Provide the (x, y) coordinate of the cell's center where the given text is located.  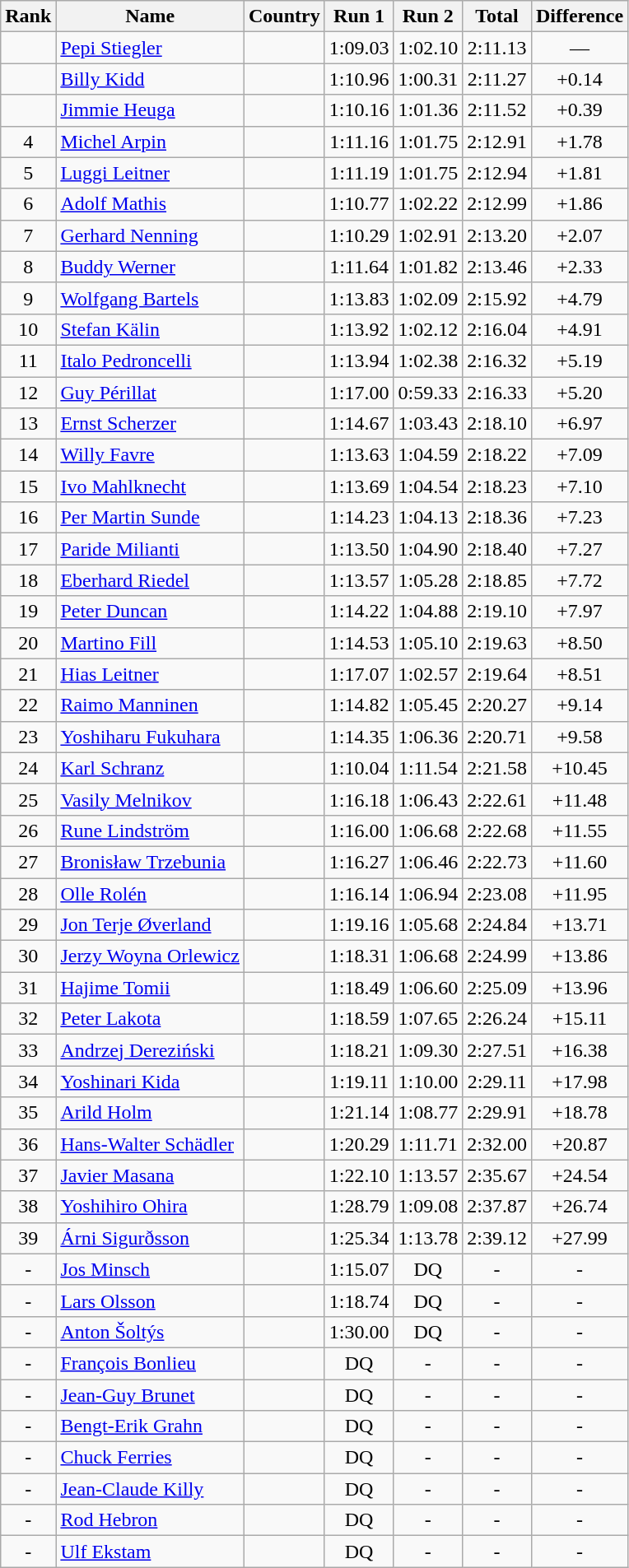
33 (28, 1050)
1:05.68 (428, 925)
Martino Fill (150, 643)
1:05.10 (428, 643)
10 (28, 329)
Difference (580, 16)
1:06.46 (428, 862)
1:02.38 (428, 361)
Pepi Stiegler (150, 48)
1:11.71 (428, 1144)
11 (28, 361)
+9.14 (580, 705)
1:02.10 (428, 48)
29 (28, 925)
1:17.00 (359, 393)
+4.79 (580, 298)
4 (28, 142)
1:05.28 (428, 580)
Bronisław Trzebunia (150, 862)
Jos Minsch (150, 1269)
2:20.71 (497, 737)
1:14.67 (359, 424)
Jean-Claude Killy (150, 1489)
1:05.45 (428, 705)
0:59.33 (428, 393)
1:10.04 (359, 768)
Bengt-Erik Grahn (150, 1426)
Ivo Mahlknecht (150, 486)
2:18.10 (497, 424)
+2.07 (580, 235)
Per Martin Sunde (150, 518)
Country (284, 16)
1:09.30 (428, 1050)
+7.10 (580, 486)
15 (28, 486)
1:10.16 (359, 110)
22 (28, 705)
Rune Lindström (150, 831)
Raimo Manninen (150, 705)
+4.91 (580, 329)
1:02.91 (428, 235)
Jean-Guy Brunet (150, 1395)
Karl Schranz (150, 768)
+11.95 (580, 893)
31 (28, 988)
1:13.63 (359, 455)
32 (28, 1019)
1:18.21 (359, 1050)
1:16.00 (359, 831)
+24.54 (580, 1175)
2:37.87 (497, 1207)
+15.11 (580, 1019)
1:14.53 (359, 643)
1:04.90 (428, 549)
+18.78 (580, 1113)
25 (28, 799)
2:23.08 (497, 893)
+7.72 (580, 580)
2:12.94 (497, 173)
+11.48 (580, 799)
1:18.49 (359, 988)
1:00.31 (428, 79)
+5.19 (580, 361)
Rod Hebron (150, 1520)
+27.99 (580, 1238)
2:29.91 (497, 1113)
2:13.46 (497, 267)
+11.55 (580, 831)
1:22.10 (359, 1175)
2:22.73 (497, 862)
Peter Duncan (150, 612)
2:16.33 (497, 393)
1:11.54 (428, 768)
1:06.60 (428, 988)
1:30.00 (359, 1332)
2:16.04 (497, 329)
1:04.13 (428, 518)
1:02.12 (428, 329)
2:22.68 (497, 831)
24 (28, 768)
1:10.77 (359, 204)
7 (28, 235)
1:06.36 (428, 737)
Run 1 (359, 16)
1:20.29 (359, 1144)
+16.38 (580, 1050)
1:19.11 (359, 1082)
1:09.08 (428, 1207)
2:16.32 (497, 361)
Yoshinari Kida (150, 1082)
— (580, 48)
1:16.18 (359, 799)
+26.74 (580, 1207)
21 (28, 674)
Guy Périllat (150, 393)
+9.58 (580, 737)
2:18.22 (497, 455)
2:18.85 (497, 580)
Hajime Tomii (150, 988)
2:13.20 (497, 235)
Adolf Mathis (150, 204)
1:14.23 (359, 518)
1:18.31 (359, 956)
Yoshiharu Fukuhara (150, 737)
1:02.22 (428, 204)
2:39.12 (497, 1238)
+7.23 (580, 518)
2:18.23 (497, 486)
+8.50 (580, 643)
Hias Leitner (150, 674)
1:28.79 (359, 1207)
+17.98 (580, 1082)
Name (150, 16)
20 (28, 643)
Gerhard Nenning (150, 235)
2:18.36 (497, 518)
Lars Olsson (150, 1300)
2:15.92 (497, 298)
1:21.14 (359, 1113)
1:04.59 (428, 455)
1:14.35 (359, 737)
2:24.99 (497, 956)
1:13.92 (359, 329)
1:10.00 (428, 1082)
2:19.63 (497, 643)
1:16.27 (359, 862)
2:18.40 (497, 549)
1:04.54 (428, 486)
30 (28, 956)
26 (28, 831)
+5.20 (580, 393)
Olle Rolén (150, 893)
Michel Arpin (150, 142)
1:08.77 (428, 1113)
2:26.24 (497, 1019)
2:29.11 (497, 1082)
2:35.67 (497, 1175)
Wolfgang Bartels (150, 298)
2:11.52 (497, 110)
1:09.03 (359, 48)
+7.09 (580, 455)
1:15.07 (359, 1269)
35 (28, 1113)
Hans-Walter Schädler (150, 1144)
36 (28, 1144)
Ulf Ekstam (150, 1552)
2:27.51 (497, 1050)
39 (28, 1238)
1:13.83 (359, 298)
Chuck Ferries (150, 1458)
Árni Sigurðsson (150, 1238)
+6.97 (580, 424)
1:06.94 (428, 893)
34 (28, 1082)
1:13.78 (428, 1238)
+20.87 (580, 1144)
1:11.16 (359, 142)
Run 2 (428, 16)
1:19.16 (359, 925)
1:13.94 (359, 361)
38 (28, 1207)
Italo Pedroncelli (150, 361)
37 (28, 1175)
+1.81 (580, 173)
+1.86 (580, 204)
2:20.27 (497, 705)
12 (28, 393)
Paride Milianti (150, 549)
François Bonlieu (150, 1363)
Stefan Kälin (150, 329)
Ernst Scherzer (150, 424)
2:19.64 (497, 674)
2:32.00 (497, 1144)
Jon Terje Øverland (150, 925)
1:01.36 (428, 110)
Vasily Melnikov (150, 799)
2:12.99 (497, 204)
+7.27 (580, 549)
+13.96 (580, 988)
28 (28, 893)
1:04.88 (428, 612)
1:03.43 (428, 424)
1:25.34 (359, 1238)
5 (28, 173)
Javier Masana (150, 1175)
1:14.82 (359, 705)
13 (28, 424)
Total (497, 16)
14 (28, 455)
2:11.27 (497, 79)
+0.39 (580, 110)
Jerzy Woyna Orlewicz (150, 956)
1:11.64 (359, 267)
2:12.91 (497, 142)
1:06.43 (428, 799)
1:01.82 (428, 267)
+13.71 (580, 925)
23 (28, 737)
16 (28, 518)
1:18.74 (359, 1300)
1:02.09 (428, 298)
Buddy Werner (150, 267)
17 (28, 549)
1:13.50 (359, 549)
9 (28, 298)
+0.14 (580, 79)
Willy Favre (150, 455)
2:11.13 (497, 48)
1:13.69 (359, 486)
Arild Holm (150, 1113)
+13.86 (580, 956)
1:17.07 (359, 674)
+1.78 (580, 142)
Yoshihiro Ohira (150, 1207)
2:21.58 (497, 768)
1:11.19 (359, 173)
19 (28, 612)
+7.97 (580, 612)
8 (28, 267)
1:02.57 (428, 674)
Luggi Leitner (150, 173)
+11.60 (580, 862)
Rank (28, 16)
2:22.61 (497, 799)
+10.45 (580, 768)
18 (28, 580)
27 (28, 862)
1:18.59 (359, 1019)
2:19.10 (497, 612)
1:10.29 (359, 235)
Peter Lakota (150, 1019)
2:24.84 (497, 925)
2:25.09 (497, 988)
Eberhard Riedel (150, 580)
Andrzej Dereziński (150, 1050)
+2.33 (580, 267)
1:07.65 (428, 1019)
Billy Kidd (150, 79)
1:10.96 (359, 79)
+8.51 (580, 674)
6 (28, 204)
1:16.14 (359, 893)
Anton Šoltýs (150, 1332)
1:14.22 (359, 612)
Jimmie Heuga (150, 110)
